Capture the cell that displays the provided text and extract its (X, Y) central coordinate. 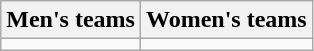
Women's teams (226, 20)
Men's teams (71, 20)
